Search for the cell housing the specified text and yield its (X, Y) center coordinate. 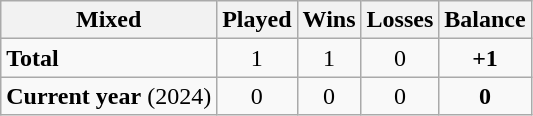
Mixed (109, 20)
Total (109, 58)
Balance (485, 20)
Current year (2024) (109, 96)
Played (257, 20)
+1 (485, 58)
Wins (329, 20)
Losses (400, 20)
